Search for the cell housing the specified text and yield its [x, y] center coordinate. 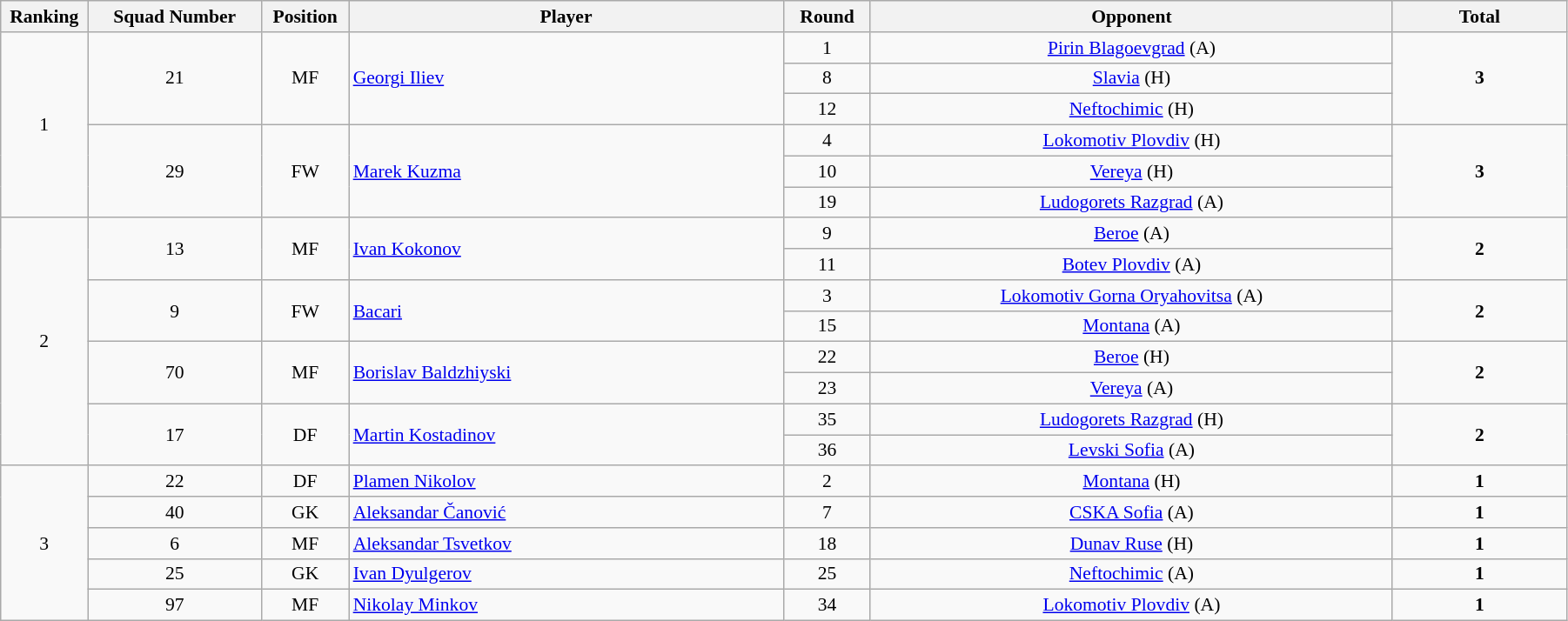
Marek Kuzma [566, 172]
Neftochimic (H) [1131, 110]
29 [175, 172]
Nikolay Minkov [566, 605]
Martin Kostadinov [566, 435]
Position [305, 17]
19 [828, 203]
Aleksandar Tsvetkov [566, 544]
35 [828, 419]
13 [175, 249]
Beroe (A) [1131, 234]
17 [175, 435]
Montana (H) [1131, 482]
Neftochimic (A) [1131, 574]
Plamen Nikolov [566, 482]
7 [828, 512]
18 [828, 544]
Player [566, 17]
8 [828, 78]
Total [1479, 17]
11 [828, 264]
4 [828, 141]
Ivan Kokonov [566, 249]
CSKA Sofia (A) [1131, 512]
Ludogorets Razgrad (H) [1131, 419]
34 [828, 605]
97 [175, 605]
Lokomotiv Plovdiv (H) [1131, 141]
15 [828, 326]
Lokomotiv Plovdiv (A) [1131, 605]
Squad Number [175, 17]
Georgi Iliev [566, 78]
21 [175, 78]
Levski Sofia (A) [1131, 451]
Bacari [566, 311]
Vereya (H) [1131, 171]
Ludogorets Razgrad (A) [1131, 203]
Round [828, 17]
Slavia (H) [1131, 78]
Aleksandar Čanović [566, 512]
12 [828, 110]
Borislav Baldzhiyski [566, 372]
Lokomotiv Gorna Oryahovitsa (A) [1131, 296]
Beroe (H) [1131, 357]
Vereya (A) [1131, 389]
Dunav Ruse (H) [1131, 544]
Ranking [44, 17]
10 [828, 171]
Ivan Dyulgerov [566, 574]
40 [175, 512]
Montana (A) [1131, 326]
6 [175, 544]
23 [828, 389]
36 [828, 451]
70 [175, 372]
Botev Plovdiv (A) [1131, 264]
Opponent [1131, 17]
Pirin Blagoevgrad (A) [1131, 48]
